Provide the [x, y] coordinate of the cell's center where the given text is located.  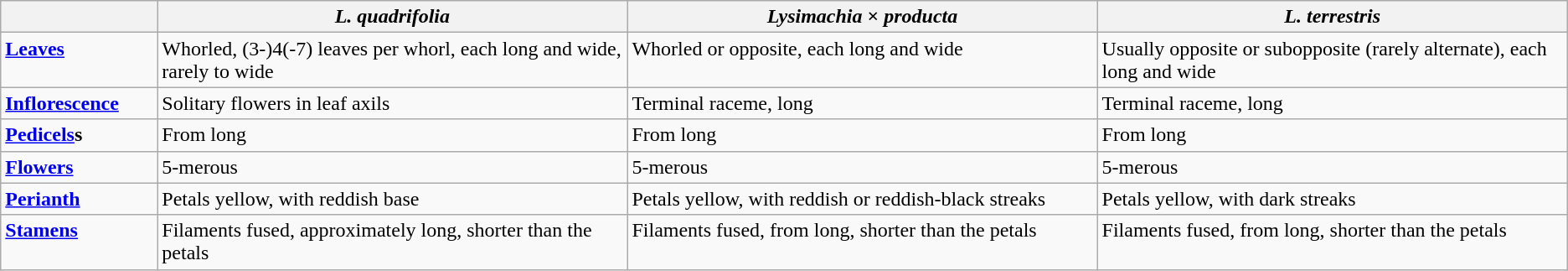
Petals yellow, with reddish or reddish-black streaks [863, 199]
L. terrestris [1332, 17]
Petals yellow, with reddish base [392, 199]
Whorled or opposite, each long and wide [863, 60]
Usually opposite or subopposite (rarely alternate), each long and wide [1332, 60]
Flowers [79, 167]
Inflorescence [79, 103]
Filaments fused, approximately long, shorter than the petals [392, 242]
Pedicelss [79, 135]
Perianth [79, 199]
Stamens [79, 242]
L. quadrifolia [392, 17]
Whorled, (3-)4(-7) leaves per whorl, each long and wide, rarely to wide [392, 60]
Solitary flowers in leaf axils [392, 103]
Lysimachia × producta [863, 17]
Leaves [79, 60]
Petals yellow, with dark streaks [1332, 199]
